Search for the cell housing the specified text and yield its (x, y) center coordinate. 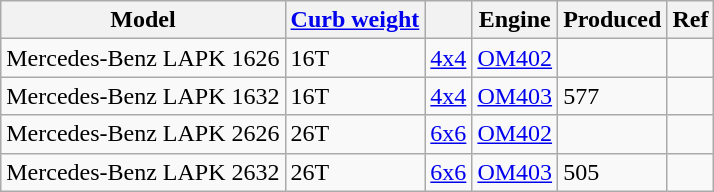
Engine (515, 20)
Curb weight (355, 20)
577 (612, 96)
Ref (690, 20)
Mercedes-Benz LAPK 1632 (143, 96)
Model (143, 20)
505 (612, 172)
Mercedes-Benz LAPK 1626 (143, 58)
Mercedes-Benz LAPK 2632 (143, 172)
Produced (612, 20)
Mercedes-Benz LAPK 2626 (143, 134)
